Determine the [X, Y] coordinate at the center of the cell enclosing the given text.  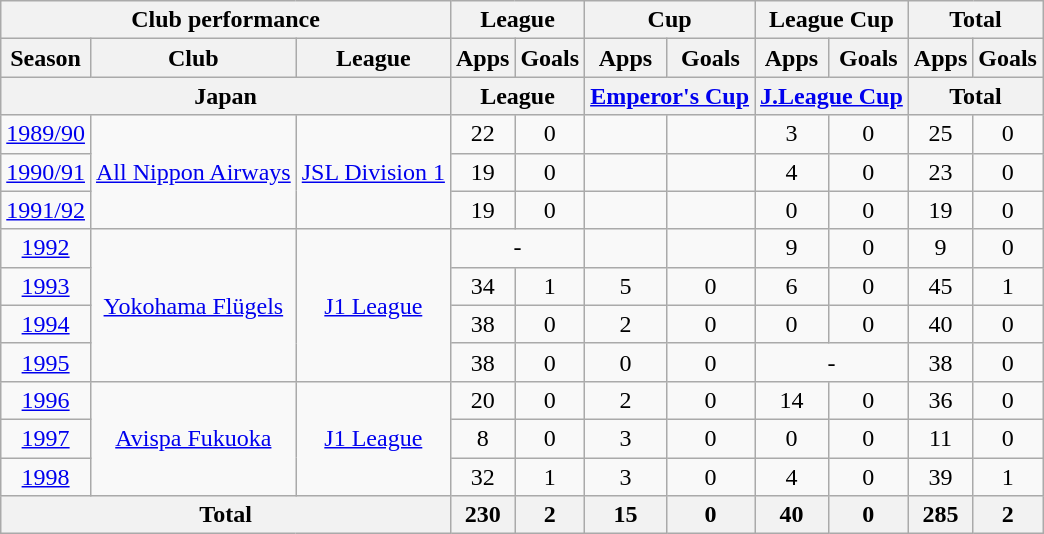
20 [482, 400]
6 [792, 286]
JSL Division 1 [373, 172]
8 [482, 438]
1991/92 [46, 210]
1989/90 [46, 134]
230 [482, 515]
1994 [46, 324]
5 [626, 286]
1997 [46, 438]
11 [940, 438]
Yokohama Flügels [193, 305]
25 [940, 134]
45 [940, 286]
Avispa Fukuoka [193, 438]
14 [792, 400]
1996 [46, 400]
Emperor's Cup [670, 96]
Season [46, 58]
1998 [46, 477]
34 [482, 286]
23 [940, 172]
22 [482, 134]
Club [193, 58]
285 [940, 515]
39 [940, 477]
All Nippon Airways [193, 172]
1995 [46, 362]
36 [940, 400]
1992 [46, 248]
15 [626, 515]
League Cup [832, 20]
Japan [226, 96]
32 [482, 477]
Cup [670, 20]
Club performance [226, 20]
1990/91 [46, 172]
1993 [46, 286]
J.League Cup [832, 96]
